Locate the cell with the specified text and output its (x, y) center coordinate. 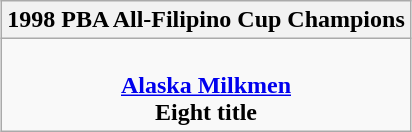
Alaska Milkmen Eight title (206, 85)
1998 PBA All-Filipino Cup Champions (206, 20)
